Scan for the cell matching the given text and deliver its (X, Y) coordinate at center. 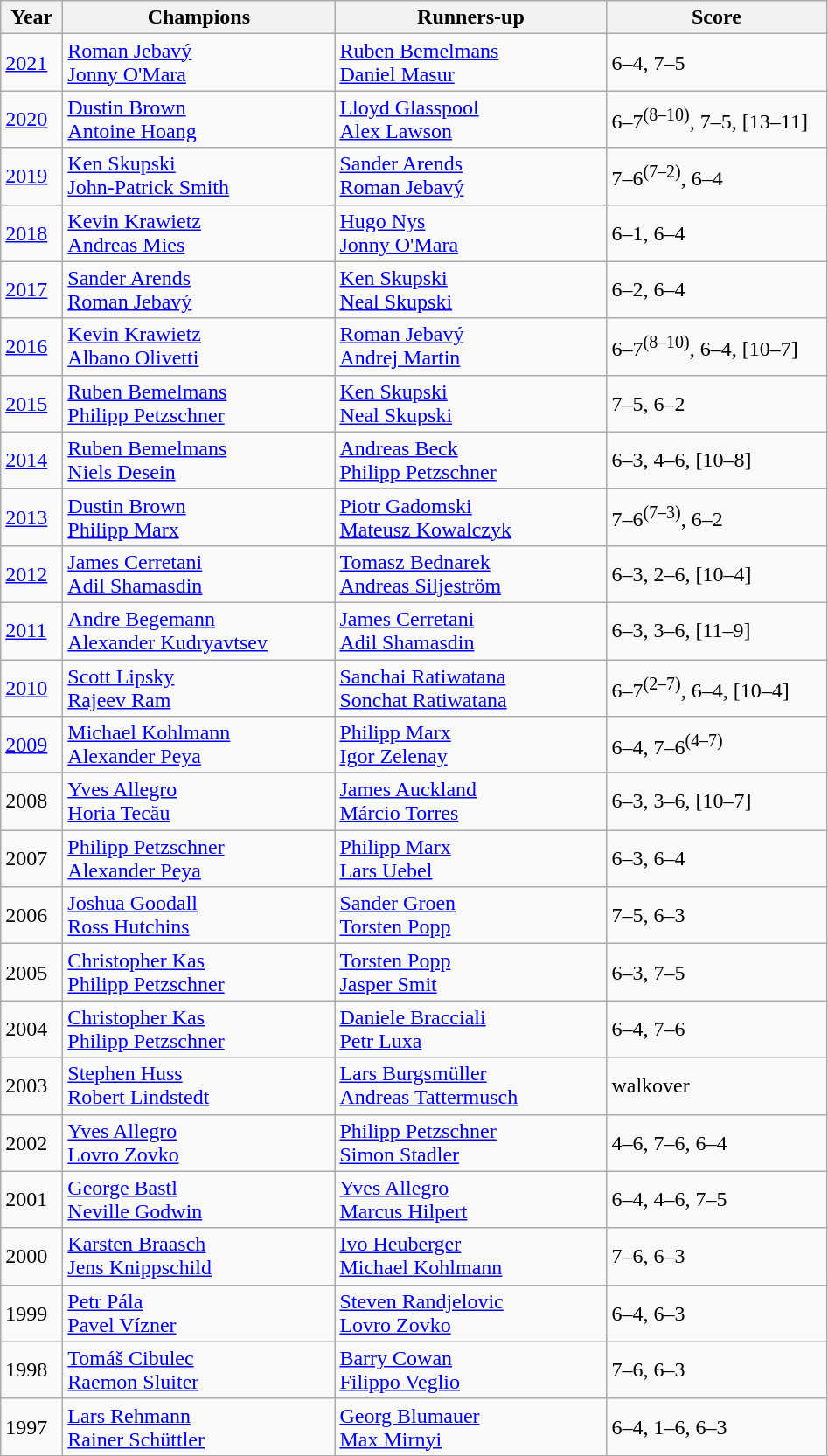
6–3, 2–6, [10–4] (717, 573)
Tomáš Cibulec Raemon Sluiter (199, 1370)
Petr Pála Pavel Vízner (199, 1313)
Andre Begemann Alexander Kudryavtsev (199, 631)
Joshua Goodall Ross Hutchins (199, 916)
2021 (31, 63)
Score (717, 17)
Roman Jebavý Andrej Martin (470, 346)
Steven Randjelovic Lovro Zovko (470, 1313)
6–3, 4–6, [10–8] (717, 460)
Tomasz Bednarek Andreas Siljeström (470, 573)
Stephen Huss Robert Lindstedt (199, 1085)
Piotr Gadomski Mateusz Kowalczyk (470, 517)
6–7(8–10), 6–4, [10–7] (717, 346)
Yves Allegro Lovro Zovko (199, 1143)
6–4, 7–5 (717, 63)
2007 (31, 858)
6–7(2–7), 6–4, [10–4] (717, 687)
6–4, 6–3 (717, 1313)
2010 (31, 687)
7–5, 6–2 (717, 404)
6–1, 6–4 (717, 232)
Lloyd Glasspool Alex Lawson (470, 119)
Philipp Petzschner Simon Stadler (470, 1143)
Torsten Popp Jasper Smit (470, 972)
2002 (31, 1143)
Yves Allegro Marcus Hilpert (470, 1199)
Ruben Bemelmans Philipp Petzschner (199, 404)
6–4, 1–6, 6–3 (717, 1426)
2006 (31, 916)
Philipp Petzschner Alexander Peya (199, 858)
1999 (31, 1313)
Michael Kohlmann Alexander Peya (199, 745)
2018 (31, 232)
6–4, 4–6, 7–5 (717, 1199)
Ken Skupski John-Patrick Smith (199, 177)
2009 (31, 745)
walkover (717, 1085)
George Bastl Neville Godwin (199, 1199)
2004 (31, 1030)
4–6, 7–6, 6–4 (717, 1143)
Karsten Braasch Jens Knippschild (199, 1257)
2014 (31, 460)
Ivo Heuberger Michael Kohlmann (470, 1257)
Year (31, 17)
Champions (199, 17)
2000 (31, 1257)
7–6(7–3), 6–2 (717, 517)
6–2, 6–4 (717, 290)
Dustin Brown Antoine Hoang (199, 119)
James Auckland Márcio Torres (470, 802)
7–6(7–2), 6–4 (717, 177)
1998 (31, 1370)
2013 (31, 517)
1997 (31, 1426)
Philipp Marx Igor Zelenay (470, 745)
Lars Burgsmüller Andreas Tattermusch (470, 1085)
Hugo Nys Jonny O'Mara (470, 232)
Philipp Marx Lars Uebel (470, 858)
2008 (31, 802)
Yves Allegro Horia Tecău (199, 802)
6–3, 6–4 (717, 858)
2016 (31, 346)
2019 (31, 177)
2020 (31, 119)
Kevin Krawietz Andreas Mies (199, 232)
Georg Blumauer Max Mirnyi (470, 1426)
Daniele Bracciali Petr Luxa (470, 1030)
2011 (31, 631)
Roman Jebavý Jonny O'Mara (199, 63)
6–3, 3–6, [10–7] (717, 802)
6–4, 7–6(4–7) (717, 745)
2003 (31, 1085)
2015 (31, 404)
Runners-up (470, 17)
Scott Lipsky Rajeev Ram (199, 687)
2005 (31, 972)
2012 (31, 573)
6–3, 3–6, [11–9] (717, 631)
7–5, 6–3 (717, 916)
Dustin Brown Philipp Marx (199, 517)
Ruben Bemelmans Niels Desein (199, 460)
6–3, 7–5 (717, 972)
Sander Groen Torsten Popp (470, 916)
6–7(8–10), 7–5, [13–11] (717, 119)
Ruben Bemelmans Daniel Masur (470, 63)
Barry Cowan Filippo Veglio (470, 1370)
2017 (31, 290)
Kevin Krawietz Albano Olivetti (199, 346)
Andreas Beck Philipp Petzschner (470, 460)
2001 (31, 1199)
6–4, 7–6 (717, 1030)
Sanchai Ratiwatana Sonchat Ratiwatana (470, 687)
Lars Rehmann Rainer Schüttler (199, 1426)
